Pinpoint the cell where the given text exists, returning its [x, y] midpoint coordinate. 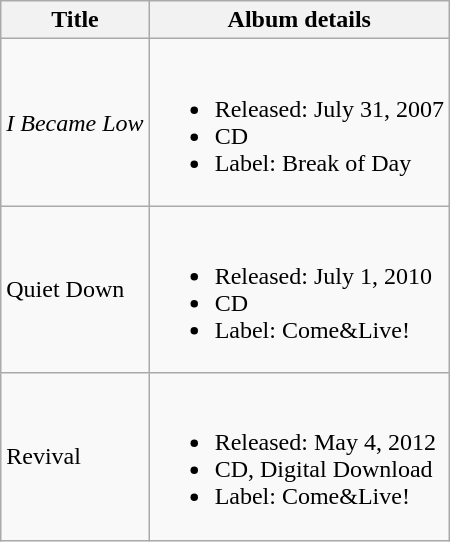
Released: July 1, 2010CDLabel: Come&Live! [299, 290]
Revival [75, 456]
Released: July 31, 2007CDLabel: Break of Day [299, 122]
Title [75, 20]
I Became Low [75, 122]
Album details [299, 20]
Quiet Down [75, 290]
Released: May 4, 2012CD, Digital DownloadLabel: Come&Live! [299, 456]
